Scan for the cell matching the given text and deliver its [x, y] coordinate at center. 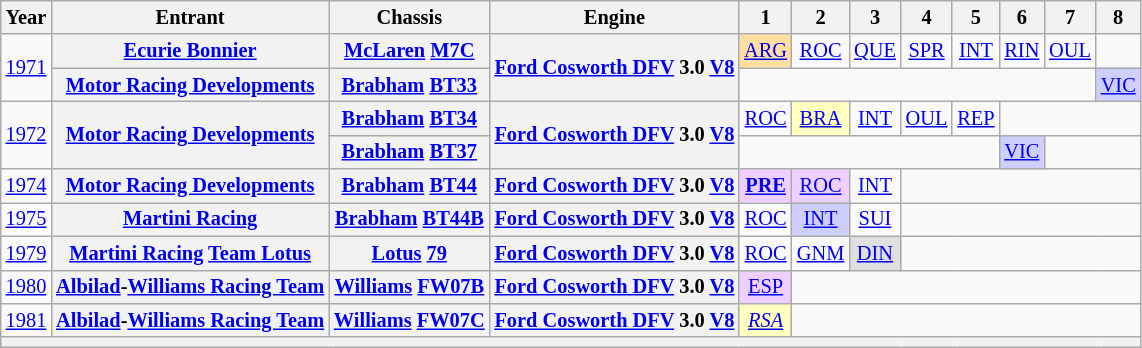
Entrant [190, 17]
Martini Racing [190, 219]
Brabham BT34 [410, 118]
ESP [766, 287]
1981 [26, 320]
REP [976, 118]
QUE [875, 51]
1 [766, 17]
BRA [820, 118]
Year [26, 17]
1975 [26, 219]
RSA [766, 320]
Ecurie Bonnier [190, 51]
RIN [1022, 51]
1971 [26, 68]
Brabham BT33 [410, 85]
Engine [615, 17]
ARG [766, 51]
SUI [875, 219]
McLaren M7C [410, 51]
DIN [875, 253]
5 [976, 17]
7 [1070, 17]
6 [1022, 17]
8 [1118, 17]
4 [927, 17]
Martini Racing Team Lotus [190, 253]
Lotus 79 [410, 253]
SPR [927, 51]
Brabham BT44B [410, 219]
1980 [26, 287]
2 [820, 17]
3 [875, 17]
Williams FW07C [410, 320]
Williams FW07B [410, 287]
PRE [766, 186]
1974 [26, 186]
Chassis [410, 17]
GNM [820, 253]
1979 [26, 253]
1972 [26, 134]
Brabham BT37 [410, 152]
Brabham BT44 [410, 186]
